Capture the cell that displays the provided text and extract its (X, Y) central coordinate. 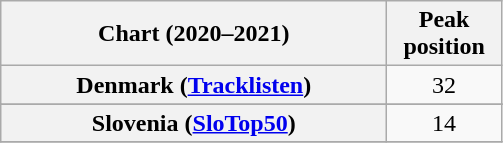
Chart (2020–2021) (194, 34)
14 (444, 123)
Denmark (Tracklisten) (194, 85)
Slovenia (SloTop50) (194, 123)
32 (444, 85)
Peakposition (444, 34)
